Pinpoint the cell where the given text exists, returning its (x, y) midpoint coordinate. 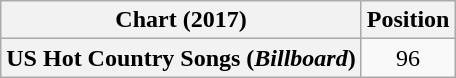
Position (408, 20)
US Hot Country Songs (Billboard) (181, 58)
96 (408, 58)
Chart (2017) (181, 20)
